Locate the cell with the specified text and output its [X, Y] center coordinate. 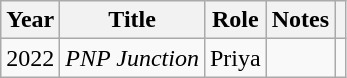
2022 [30, 58]
Role [235, 20]
Notes [300, 20]
PNP Junction [132, 58]
Priya [235, 58]
Year [30, 20]
Title [132, 20]
